Output the (x, y) coordinate of the center of the cell containing the given text.  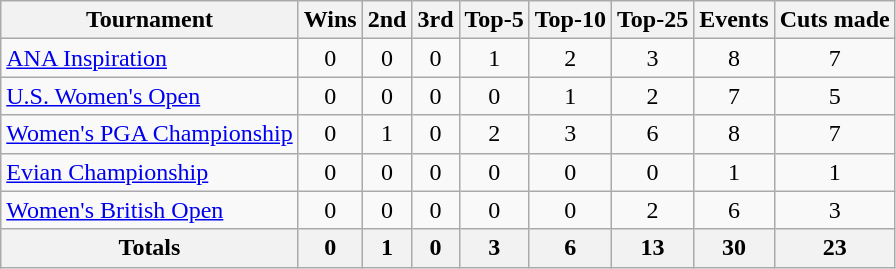
Cuts made (834, 20)
5 (834, 96)
Wins (330, 20)
Top-10 (570, 20)
Women's British Open (150, 210)
Top-5 (494, 20)
23 (834, 248)
U.S. Women's Open (150, 96)
2nd (387, 20)
3rd (436, 20)
Tournament (150, 20)
Totals (150, 248)
30 (734, 248)
13 (652, 248)
Events (734, 20)
Evian Championship (150, 172)
ANA Inspiration (150, 58)
Top-25 (652, 20)
Women's PGA Championship (150, 134)
